Identify which cell holds the provided text, then report its [X, Y] central coordinate. 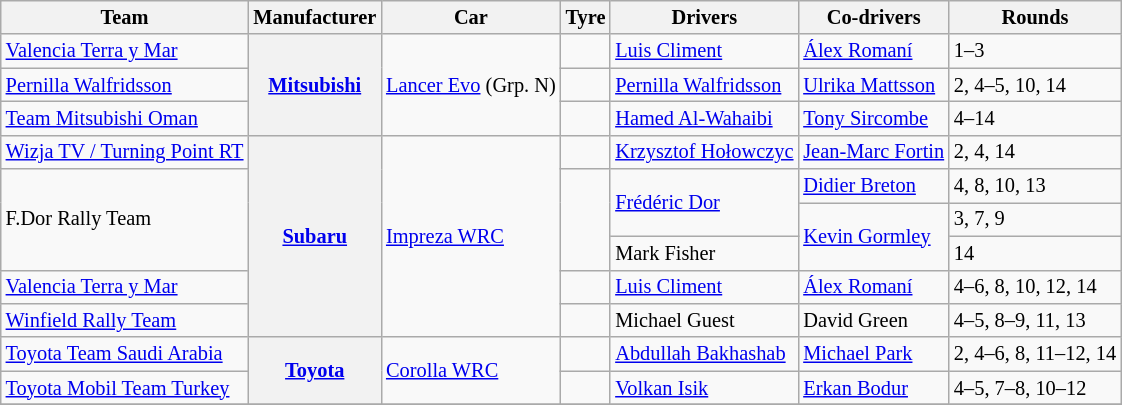
Co-drivers [874, 17]
2, 4, 14 [1035, 152]
F.Dor Rally Team [125, 220]
Mitsubishi [314, 84]
David Green [874, 320]
Rounds [1035, 17]
Wizja TV / Turning Point RT [125, 152]
Didier Breton [874, 186]
Hamed Al-Wahaibi [704, 118]
3, 7, 9 [1035, 219]
14 [1035, 253]
4–14 [1035, 118]
2, 4–5, 10, 14 [1035, 85]
Impreza WRC [471, 236]
4, 8, 10, 13 [1035, 186]
1–3 [1035, 51]
Manufacturer [314, 17]
Toyota Team Saudi Arabia [125, 354]
Ulrika Mattsson [874, 85]
Michael Guest [704, 320]
4–5, 8–9, 11, 13 [1035, 320]
Volkan Isik [704, 388]
Frédéric Dor [704, 202]
Kevin Gormley [874, 236]
Jean-Marc Fortin [874, 152]
4–6, 8, 10, 12, 14 [1035, 287]
Lancer Evo (Grp. N) [471, 84]
Toyota Mobil Team Turkey [125, 388]
Mark Fisher [704, 253]
Subaru [314, 236]
Corolla WRC [471, 370]
Abdullah Bakhashab [704, 354]
Car [471, 17]
2, 4–6, 8, 11–12, 14 [1035, 354]
Tony Sircombe [874, 118]
Winfield Rally Team [125, 320]
Team [125, 17]
Krzysztof Hołowczyc [704, 152]
Erkan Bodur [874, 388]
Michael Park [874, 354]
Drivers [704, 17]
Team Mitsubishi Oman [125, 118]
Tyre [586, 17]
Toyota [314, 370]
4–5, 7–8, 10–12 [1035, 388]
